Scan for the cell matching the given text and deliver its [X, Y] coordinate at center. 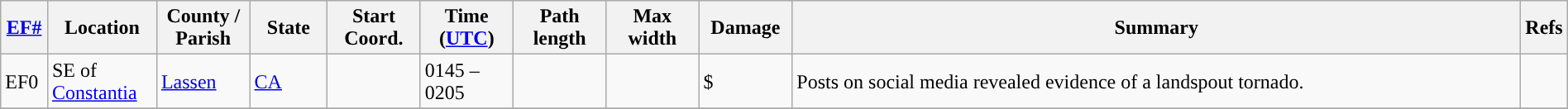
EF0 [25, 81]
County / Parish [203, 28]
Summary [1156, 28]
Refs [1545, 28]
State [289, 28]
CA [289, 81]
Location [102, 28]
Max width [653, 28]
EF# [25, 28]
SE of Constantia [102, 81]
Lassen [203, 81]
Damage [746, 28]
Start Coord. [374, 28]
Posts on social media revealed evidence of a landspout tornado. [1156, 81]
$ [746, 81]
Path length [560, 28]
Time (UTC) [466, 28]
0145 – 0205 [466, 81]
